Find where the given text appears and provide that cell's center as [X, Y] coordinate. 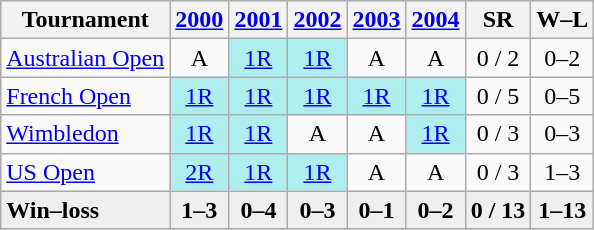
2R [200, 172]
2001 [258, 20]
Tournament [86, 20]
0–4 [258, 210]
Wimbledon [86, 134]
0 / 2 [498, 58]
0 / 13 [498, 210]
Australian Open [86, 58]
0–1 [376, 210]
1–13 [562, 210]
French Open [86, 96]
2004 [436, 20]
US Open [86, 172]
0 / 5 [498, 96]
Win–loss [86, 210]
0–5 [562, 96]
2002 [318, 20]
2003 [376, 20]
2000 [200, 20]
W–L [562, 20]
SR [498, 20]
